From the cell containing the given text, extract its center point as [x, y] coordinate. 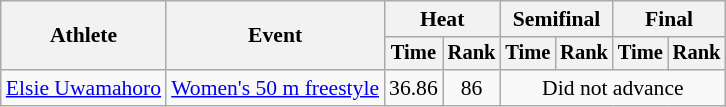
Elsie Uwamahoro [84, 88]
86 [472, 88]
Heat [442, 19]
Women's 50 m freestyle [275, 88]
Event [275, 36]
Final [669, 19]
Did not advance [612, 88]
Semifinal [556, 19]
Athlete [84, 36]
36.86 [414, 88]
